Extract the [x, y] coordinate from the center of the cell holding the provided text.  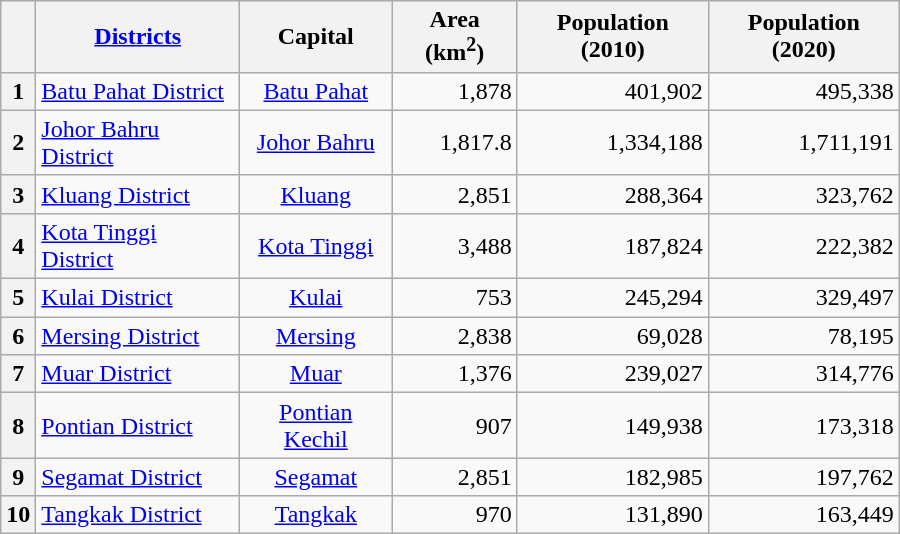
Capital [316, 37]
Kluang [316, 194]
970 [454, 515]
245,294 [612, 298]
Mersing District [138, 336]
222,382 [804, 246]
Johor Bahru District [138, 142]
401,902 [612, 91]
Population (2020) [804, 37]
1,817.8 [454, 142]
Segamat District [138, 477]
Kota Tinggi [316, 246]
314,776 [804, 374]
5 [18, 298]
78,195 [804, 336]
907 [454, 426]
3,488 [454, 246]
Mersing [316, 336]
323,762 [804, 194]
Pontian District [138, 426]
Segamat [316, 477]
1,711,191 [804, 142]
329,497 [804, 298]
163,449 [804, 515]
288,364 [612, 194]
149,938 [612, 426]
1,878 [454, 91]
197,762 [804, 477]
Kulai [316, 298]
Tangkak District [138, 515]
182,985 [612, 477]
1,334,188 [612, 142]
1,376 [454, 374]
Johor Bahru [316, 142]
495,338 [804, 91]
239,027 [612, 374]
753 [454, 298]
187,824 [612, 246]
2 [18, 142]
3 [18, 194]
2,838 [454, 336]
9 [18, 477]
Kulai District [138, 298]
Area (km2) [454, 37]
Muar District [138, 374]
4 [18, 246]
7 [18, 374]
6 [18, 336]
69,028 [612, 336]
Batu Pahat District [138, 91]
131,890 [612, 515]
Muar [316, 374]
Batu Pahat [316, 91]
10 [18, 515]
Tangkak [316, 515]
Kota Tinggi District [138, 246]
173,318 [804, 426]
1 [18, 91]
Districts [138, 37]
8 [18, 426]
Kluang District [138, 194]
Pontian Kechil [316, 426]
Population (2010) [612, 37]
